Provide the [x, y] coordinate of the cell's center where the given text is located.  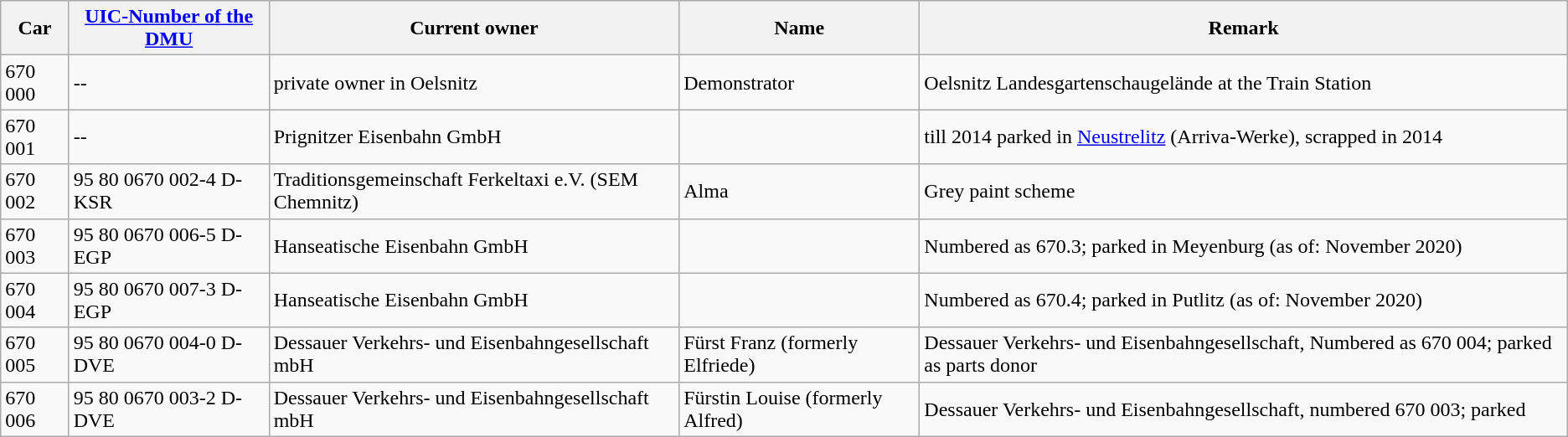
95 80 0670 002-4 D-KSR [169, 191]
Demonstrator [799, 82]
95 80 0670 004-0 D-DVE [169, 355]
UIC-Number of the DMU [169, 28]
670 002 [35, 191]
private owner in Oelsnitz [474, 82]
Name [799, 28]
Oelsnitz Landesgartenschaugelände at the Train Station [1243, 82]
670 005 [35, 355]
Grey paint scheme [1243, 191]
Alma [799, 191]
670 000 [35, 82]
Prignitzer Eisenbahn GmbH [474, 137]
Fürstin Louise (formerly Alfred) [799, 409]
670 004 [35, 300]
Numbered as 670.4; parked in Putlitz (as of: November 2020) [1243, 300]
Numbered as 670.3; parked in Meyenburg (as of: November 2020) [1243, 246]
95 80 0670 007-3 D-EGP [169, 300]
Traditionsgemeinschaft Ferkeltaxi e.V. (SEM Chemnitz) [474, 191]
670 006 [35, 409]
Remark [1243, 28]
Dessauer Verkehrs- und Eisenbahngesellschaft, Numbered as 670 004; parked as parts donor [1243, 355]
till 2014 parked in Neustrelitz (Arriva-Werke), scrapped in 2014 [1243, 137]
95 80 0670 003-2 D-DVE [169, 409]
670 001 [35, 137]
Current owner [474, 28]
670 003 [35, 246]
Fürst Franz (formerly Elfriede) [799, 355]
95 80 0670 006-5 D-EGP [169, 246]
Car [35, 28]
Dessauer Verkehrs- und Eisenbahngesellschaft, numbered 670 003; parked [1243, 409]
